Find where the given text appears and provide that cell's center as (X, Y) coordinate. 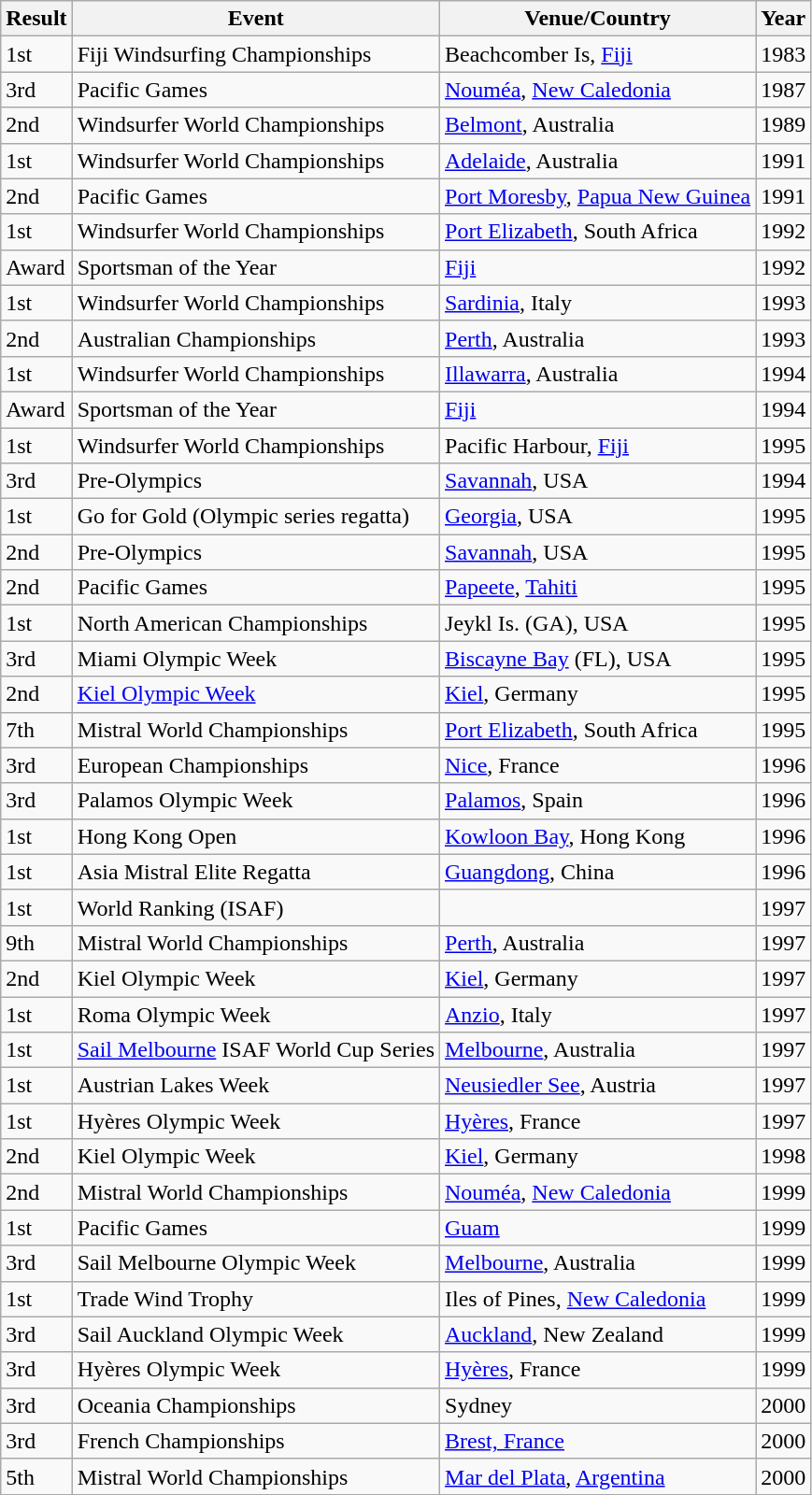
1987 (783, 90)
1983 (783, 54)
Papeete, Tahiti (598, 588)
Palamos Olympic Week (256, 801)
Mar del Plata, Argentina (598, 1476)
Miami Olympic Week (256, 659)
European Championships (256, 765)
9th (36, 943)
Go for Gold (Olympic series regatta) (256, 517)
Result (36, 19)
Belmont, Australia (598, 125)
Georgia, USA (598, 517)
Anzio, Italy (598, 1014)
Australian Championships (256, 338)
Austrian Lakes Week (256, 1086)
Trade Wind Trophy (256, 1299)
Event (256, 19)
Adelaide, Australia (598, 161)
Iles of Pines, New Caledonia (598, 1299)
Venue/Country (598, 19)
Kowloon Bay, Hong Kong (598, 836)
Sail Melbourne ISAF World Cup Series (256, 1050)
1989 (783, 125)
Nice, France (598, 765)
Palamos, Spain (598, 801)
Sydney (598, 1405)
Guangdong, China (598, 872)
Pacific Harbour, Fiji (598, 446)
Sail Auckland Olympic Week (256, 1334)
7th (36, 730)
Biscayne Bay (FL), USA (598, 659)
World Ranking (ISAF) (256, 907)
Auckland, New Zealand (598, 1334)
North American Championships (256, 623)
Sardinia, Italy (598, 303)
Jeykl Is. (GA), USA (598, 623)
Oceania Championships (256, 1405)
Year (783, 19)
Brest, France (598, 1441)
Sail Melbourne Olympic Week (256, 1263)
Neusiedler See, Austria (598, 1086)
Guam (598, 1228)
Beachcomber Is, Fiji (598, 54)
Illawarra, Australia (598, 374)
Roma Olympic Week (256, 1014)
5th (36, 1476)
Asia Mistral Elite Regatta (256, 872)
Hong Kong Open (256, 836)
1998 (783, 1157)
Fiji Windsurfing Championships (256, 54)
Port Moresby, Papua New Guinea (598, 196)
French Championships (256, 1441)
